Return the (x, y) coordinate for the center point of the cell that contains the specified text.  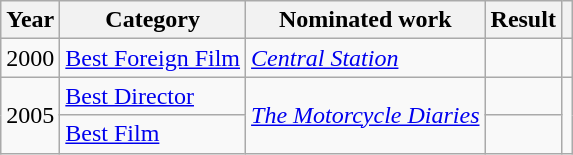
Best Foreign Film (153, 58)
2005 (30, 115)
Best Film (153, 134)
Year (30, 20)
Category (153, 20)
Best Director (153, 96)
Result (523, 20)
The Motorcycle Diaries (366, 115)
2000 (30, 58)
Nominated work (366, 20)
Central Station (366, 58)
